Pinpoint the cell where the given text exists, returning its (x, y) midpoint coordinate. 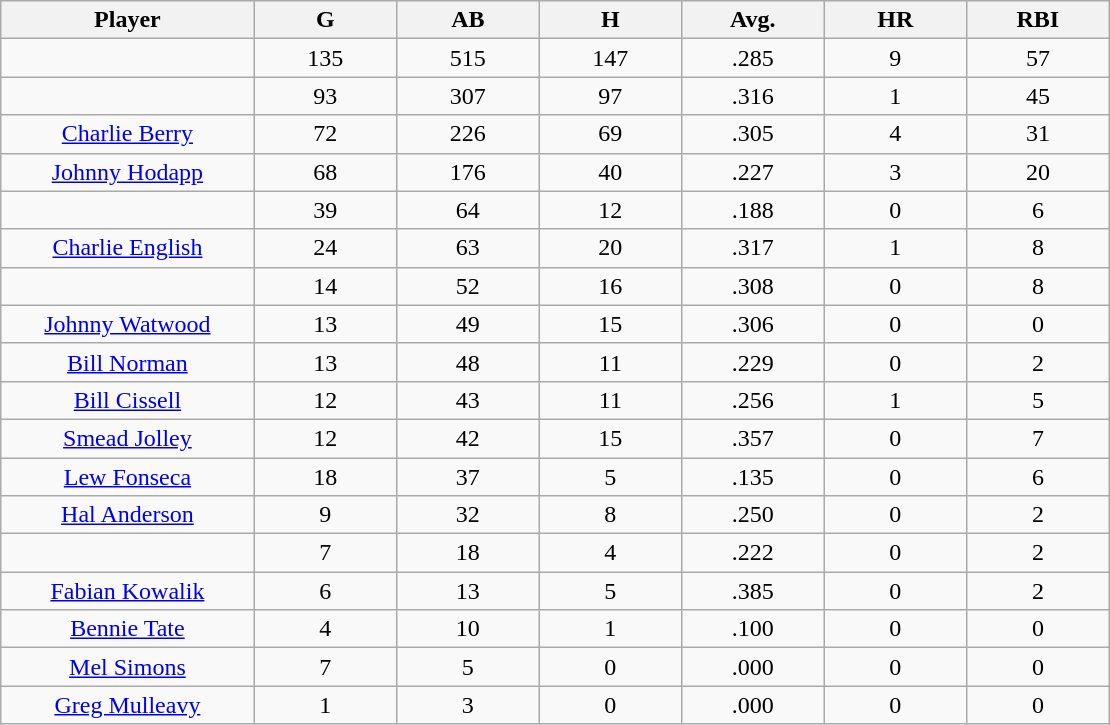
226 (468, 134)
Charlie Berry (128, 134)
135 (325, 58)
63 (468, 248)
.385 (753, 591)
Bennie Tate (128, 629)
Avg. (753, 20)
147 (610, 58)
43 (468, 400)
97 (610, 96)
24 (325, 248)
.316 (753, 96)
.285 (753, 58)
68 (325, 172)
176 (468, 172)
.222 (753, 553)
Fabian Kowalik (128, 591)
.188 (753, 210)
RBI (1038, 20)
.308 (753, 286)
Hal Anderson (128, 515)
HR (895, 20)
Lew Fonseca (128, 477)
45 (1038, 96)
69 (610, 134)
Bill Cissell (128, 400)
Charlie English (128, 248)
.100 (753, 629)
14 (325, 286)
.227 (753, 172)
.357 (753, 438)
31 (1038, 134)
.229 (753, 362)
Mel Simons (128, 667)
.305 (753, 134)
64 (468, 210)
.256 (753, 400)
.135 (753, 477)
Johnny Hodapp (128, 172)
.317 (753, 248)
.250 (753, 515)
Bill Norman (128, 362)
G (325, 20)
Greg Mulleavy (128, 705)
10 (468, 629)
48 (468, 362)
93 (325, 96)
Smead Jolley (128, 438)
49 (468, 324)
37 (468, 477)
Johnny Watwood (128, 324)
42 (468, 438)
72 (325, 134)
16 (610, 286)
57 (1038, 58)
Player (128, 20)
52 (468, 286)
40 (610, 172)
515 (468, 58)
39 (325, 210)
.306 (753, 324)
32 (468, 515)
307 (468, 96)
H (610, 20)
AB (468, 20)
